Provide the [X, Y] coordinate of the cell's center where the given text is located.  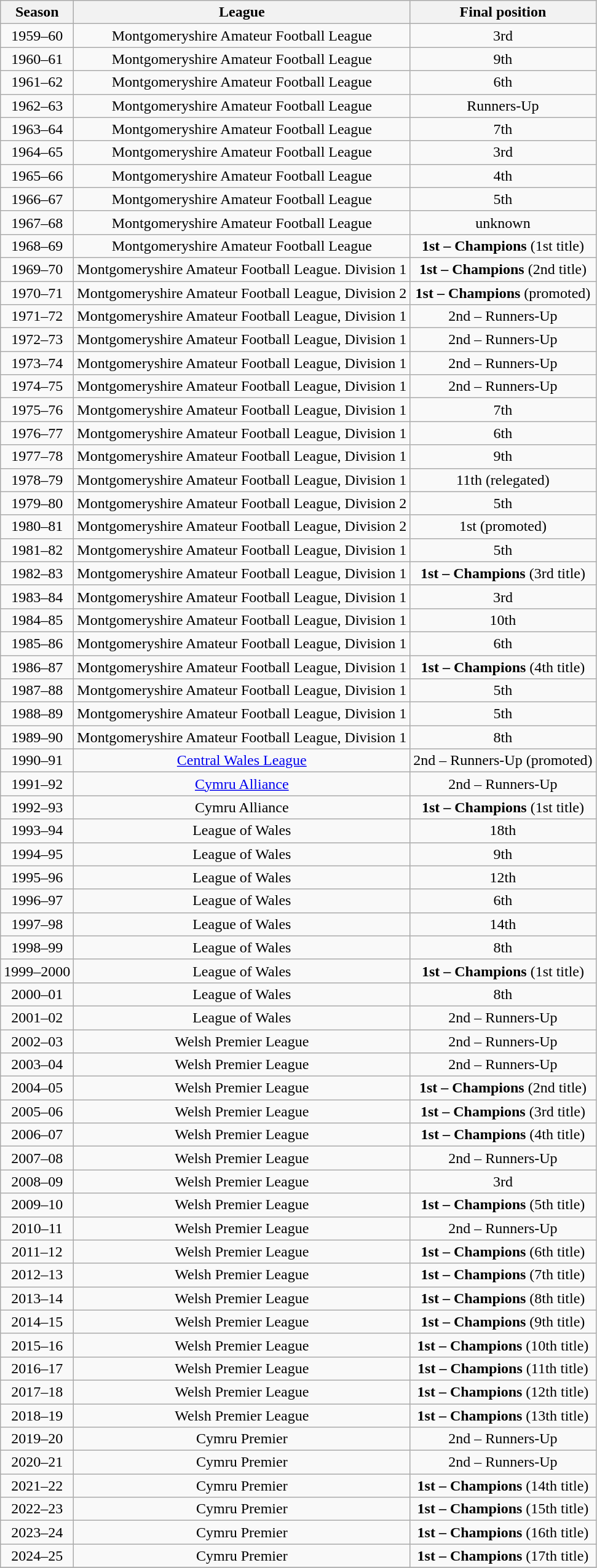
2013–14 [37, 1298]
1967–68 [37, 222]
1st – Champions (8th title) [503, 1298]
1996–97 [37, 901]
1995–96 [37, 877]
League [242, 12]
1984–85 [37, 620]
1970–71 [37, 293]
1966–67 [37, 199]
2014–15 [37, 1322]
2005–06 [37, 1111]
1st – Champions (7th title) [503, 1275]
2024–25 [37, 1556]
1st – Champions (9th title) [503, 1322]
1968–69 [37, 246]
2002–03 [37, 1041]
1990–91 [37, 761]
1989–90 [37, 737]
1st – Champions (11th title) [503, 1368]
Montgomeryshire Amateur Football League. Division 1 [242, 269]
1972–73 [37, 340]
1977–78 [37, 457]
1993–94 [37, 831]
Runners-Up [503, 106]
1988–89 [37, 714]
12th [503, 877]
1991–92 [37, 784]
1978–79 [37, 480]
1999–2000 [37, 971]
14th [503, 924]
2nd – Runners-Up (promoted) [503, 761]
1959–60 [37, 36]
1969–70 [37, 269]
2019–20 [37, 1439]
2001–02 [37, 1017]
1st – Champions (promoted) [503, 293]
Final position [503, 12]
4th [503, 176]
2021–22 [37, 1486]
1st – Champions (16th title) [503, 1532]
1981–82 [37, 550]
2004–05 [37, 1088]
2017–18 [37, 1392]
1st (promoted) [503, 527]
2008–09 [37, 1182]
1974–75 [37, 386]
11th (relegated) [503, 480]
1983–84 [37, 597]
2016–17 [37, 1368]
1973–74 [37, 363]
2003–04 [37, 1065]
1964–65 [37, 152]
1st – Champions (14th title) [503, 1486]
1st – Champions (6th title) [503, 1252]
1976–77 [37, 433]
1998–99 [37, 947]
Season [37, 12]
2000–01 [37, 994]
1st – Champions (10th title) [503, 1345]
1st – Champions (17th title) [503, 1556]
1st – Champions (12th title) [503, 1392]
1st – Champions (5th title) [503, 1205]
1982–83 [37, 573]
10th [503, 620]
1992–93 [37, 807]
1963–64 [37, 129]
1997–98 [37, 924]
2012–13 [37, 1275]
1987–88 [37, 691]
1965–66 [37, 176]
1994–95 [37, 854]
1st – Champions (15th title) [503, 1509]
2015–16 [37, 1345]
2018–19 [37, 1415]
1961–62 [37, 82]
2022–23 [37, 1509]
2006–07 [37, 1135]
1960–61 [37, 59]
2023–24 [37, 1532]
2010–11 [37, 1228]
Central Wales League [242, 761]
1979–80 [37, 503]
2011–12 [37, 1252]
1980–81 [37, 527]
1975–76 [37, 410]
1971–72 [37, 316]
18th [503, 831]
unknown [503, 222]
1985–86 [37, 643]
2007–08 [37, 1158]
2020–21 [37, 1462]
1st – Champions (13th title) [503, 1415]
1986–87 [37, 667]
2009–10 [37, 1205]
1962–63 [37, 106]
